From the cell containing the given text, extract its center point as (X, Y) coordinate. 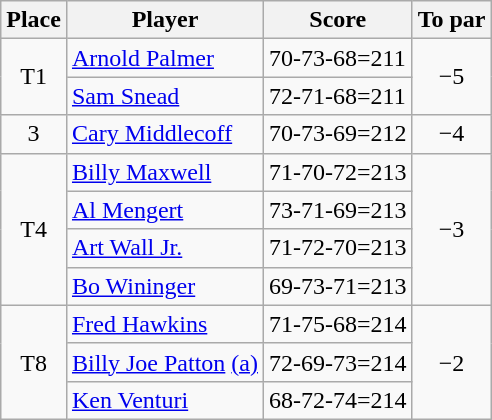
−2 (452, 362)
Place (34, 20)
Cary Middlecoff (164, 134)
69-73-71=213 (338, 286)
72-69-73=214 (338, 362)
Player (164, 20)
T4 (34, 229)
T1 (34, 77)
68-72-74=214 (338, 400)
70-73-69=212 (338, 134)
To par (452, 20)
73-71-69=213 (338, 210)
70-73-68=211 (338, 58)
Billy Maxwell (164, 172)
Billy Joe Patton (a) (164, 362)
72-71-68=211 (338, 96)
Art Wall Jr. (164, 248)
Bo Wininger (164, 286)
Ken Venturi (164, 400)
−4 (452, 134)
Arnold Palmer (164, 58)
Score (338, 20)
−5 (452, 77)
3 (34, 134)
Fred Hawkins (164, 324)
Sam Snead (164, 96)
71-75-68=214 (338, 324)
71-72-70=213 (338, 248)
Al Mengert (164, 210)
−3 (452, 229)
T8 (34, 362)
71-70-72=213 (338, 172)
